Output the (x, y) coordinate of the center of the cell containing the given text.  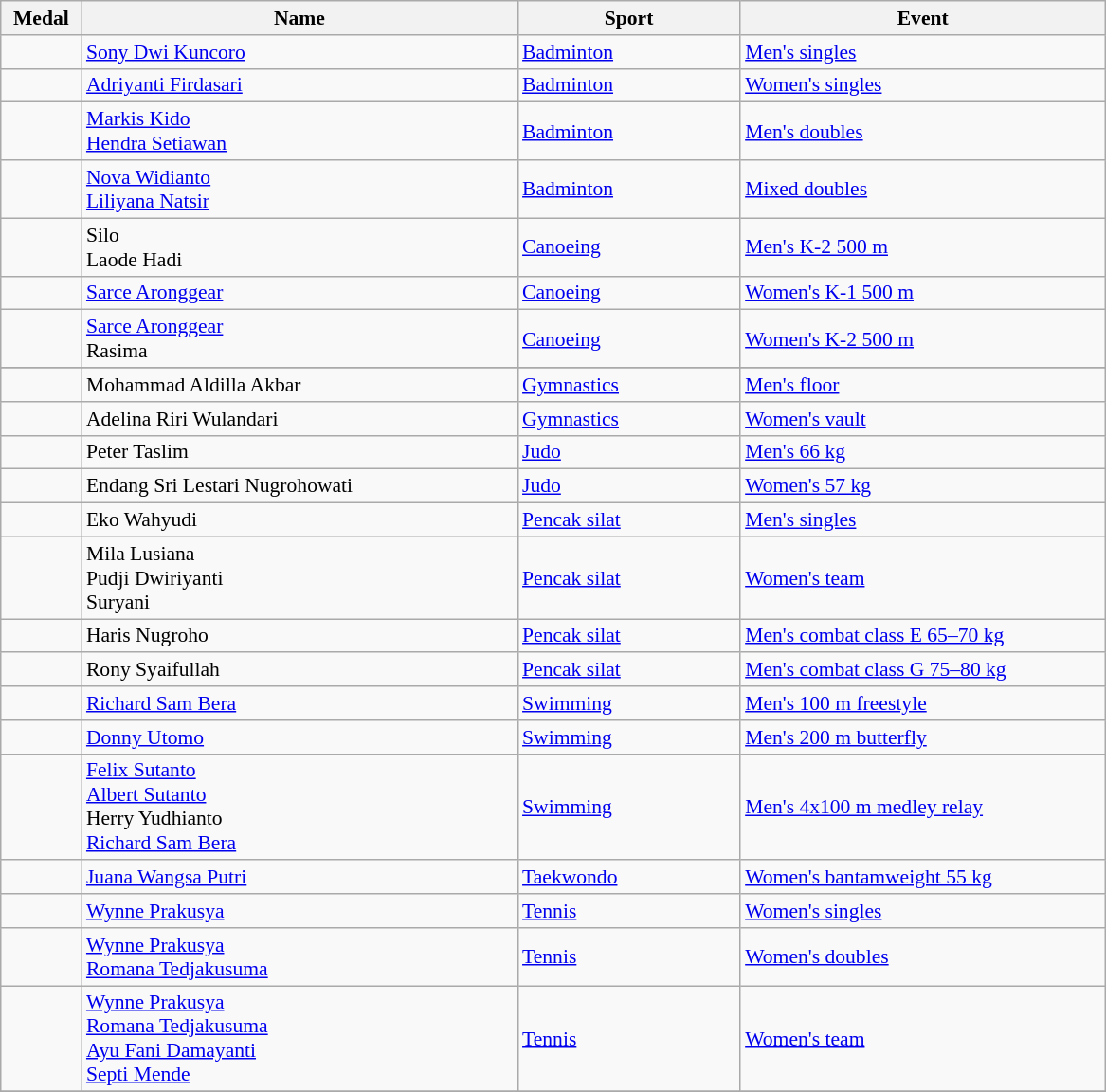
Sony Dwi Kuncoro (299, 52)
Endang Sri Lestari Nugrohowati (299, 486)
Haris Nugroho (299, 636)
Men's K-2 500 m (923, 246)
Sarce Aronggear (299, 293)
Nova Widianto Liliyana Natsir (299, 190)
Wynne Prakusya Romana TedjakusumaAyu Fani DamayantiSepti Mende (299, 1039)
Taekwondo (629, 878)
Rony Syaifullah (299, 670)
Wynne Prakusya Romana Tedjakusuma (299, 957)
Donny Utomo (299, 737)
Wynne Prakusya (299, 911)
Mixed doubles (923, 190)
Women's 57 kg (923, 486)
Men's 66 kg (923, 452)
Silo Laode Hadi (299, 246)
Women's K-2 500 m (923, 339)
Women's K-1 500 m (923, 293)
Peter Taslim (299, 452)
Felix SutantoAlbert SutantoHerry YudhiantoRichard Sam Bera (299, 807)
Sport (629, 18)
Men's 4x100 m medley relay (923, 807)
Juana Wangsa Putri (299, 878)
Event (923, 18)
Women's doubles (923, 957)
Men's doubles (923, 131)
Mila LusianaPudji Dwiriyanti Suryani (299, 578)
Medal (42, 18)
Adriyanti Firdasari (299, 85)
Men's combat class G 75–80 kg (923, 670)
Richard Sam Bera (299, 703)
Name (299, 18)
Men's combat class E 65–70 kg (923, 636)
Men's floor (923, 385)
Men's 200 m butterfly (923, 737)
Men's 100 m freestyle (923, 703)
Adelina Riri Wulandari (299, 419)
Mohammad Aldilla Akbar (299, 385)
Eko Wahyudi (299, 520)
Women's vault (923, 419)
Women's bantamweight 55 kg (923, 878)
Markis Kido Hendra Setiawan (299, 131)
Sarce Aronggear Rasima (299, 339)
